Identify which cell holds the provided text, then report its [X, Y] central coordinate. 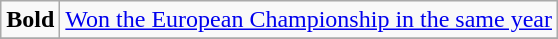
Bold [30, 20]
Won the European Championship in the same year [309, 20]
